For the text-containing cell, return its midpoint in [X, Y] coordinate format. 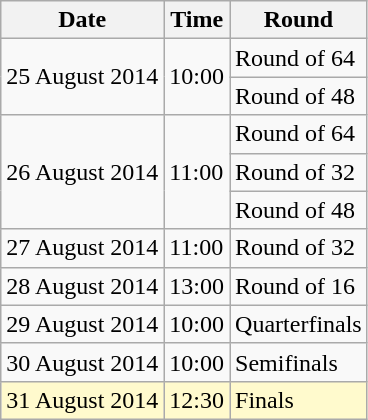
Semifinals [299, 362]
28 August 2014 [82, 286]
Round of 16 [299, 286]
Finals [299, 400]
Date [82, 20]
30 August 2014 [82, 362]
27 August 2014 [82, 248]
26 August 2014 [82, 172]
Time [197, 20]
25 August 2014 [82, 77]
31 August 2014 [82, 400]
29 August 2014 [82, 324]
Round [299, 20]
12:30 [197, 400]
13:00 [197, 286]
Quarterfinals [299, 324]
